Scan for the cell matching the given text and deliver its [X, Y] coordinate at center. 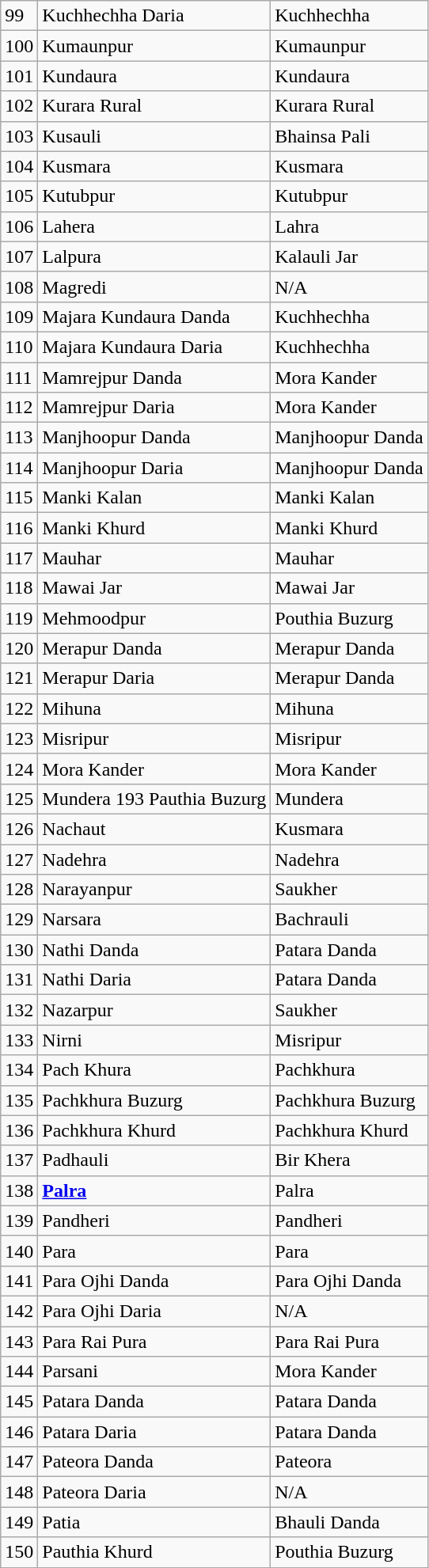
Bhauli Danda [349, 1522]
137 [19, 1160]
126 [19, 829]
Pauthia Khurd [154, 1552]
Pateora Daria [154, 1492]
Lahra [349, 226]
Nachaut [154, 829]
Bir Khera [349, 1160]
123 [19, 738]
Mamrejpur Daria [154, 408]
131 [19, 980]
Bhainsa Pali [349, 136]
128 [19, 890]
Patara Daria [154, 1432]
146 [19, 1432]
125 [19, 799]
130 [19, 950]
141 [19, 1281]
143 [19, 1342]
114 [19, 468]
Bachrauli [349, 920]
129 [19, 920]
134 [19, 1070]
149 [19, 1522]
107 [19, 256]
138 [19, 1190]
110 [19, 347]
Para Ojhi Daria [154, 1311]
103 [19, 136]
145 [19, 1402]
139 [19, 1221]
148 [19, 1492]
106 [19, 226]
Parsani [154, 1372]
120 [19, 648]
136 [19, 1130]
Pach Khura [154, 1070]
100 [19, 46]
122 [19, 708]
115 [19, 498]
140 [19, 1251]
118 [19, 588]
Nathi Danda [154, 950]
Padhauli [154, 1160]
Mamrejpur Danda [154, 378]
Patia [154, 1522]
Narsara [154, 920]
124 [19, 769]
Magredi [154, 287]
Mundera [349, 799]
135 [19, 1100]
142 [19, 1311]
Lalpura [154, 256]
Nazarpur [154, 1010]
Manjhoopur Daria [154, 468]
117 [19, 558]
Kalauli Jar [349, 256]
119 [19, 618]
121 [19, 678]
Nirni [154, 1040]
Lahera [154, 226]
Pateora [349, 1462]
113 [19, 438]
133 [19, 1040]
Kuchhechha Daria [154, 16]
109 [19, 317]
Majara Kundaura Daria [154, 347]
Merapur Daria [154, 678]
Mehmoodpur [154, 618]
104 [19, 166]
111 [19, 378]
127 [19, 859]
Narayanpur [154, 890]
105 [19, 196]
150 [19, 1552]
101 [19, 76]
Majara Kundaura Danda [154, 317]
116 [19, 528]
Kusauli [154, 136]
99 [19, 16]
Nathi Daria [154, 980]
112 [19, 408]
147 [19, 1462]
Pateora Danda [154, 1462]
132 [19, 1010]
144 [19, 1372]
102 [19, 106]
Pachkhura [349, 1070]
108 [19, 287]
Mundera 193 Pauthia Buzurg [154, 799]
